Determine the [X, Y] coordinate at the center of the cell enclosing the given text.  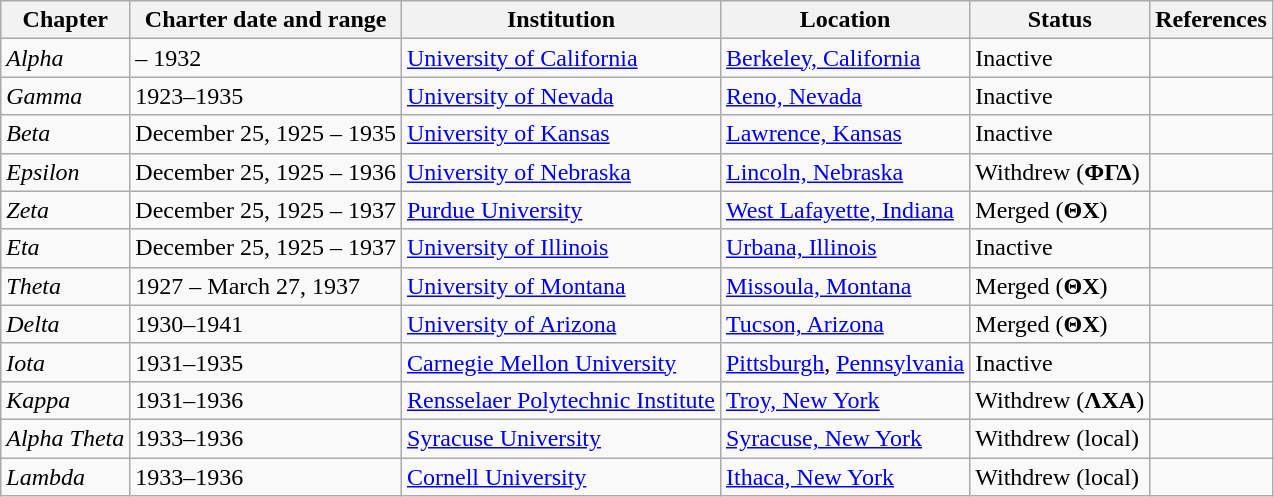
University of Montana [560, 286]
Ithaca, New York [844, 477]
West Lafayette, Indiana [844, 210]
University of Nevada [560, 96]
References [1212, 20]
1931–1936 [266, 400]
1930–1941 [266, 324]
Eta [66, 248]
Beta [66, 134]
Berkeley, California [844, 58]
Status [1060, 20]
Carnegie Mellon University [560, 362]
Charter date and range [266, 20]
Rensselaer Polytechnic Institute [560, 400]
University of Nebraska [560, 172]
Purdue University [560, 210]
Kappa [66, 400]
1923–1935 [266, 96]
Urbana, Illinois [844, 248]
University of Kansas [560, 134]
Theta [66, 286]
Missoula, Montana [844, 286]
December 25, 1925 – 1936 [266, 172]
Pittsburgh, Pennsylvania [844, 362]
Lincoln, Nebraska [844, 172]
Alpha Theta [66, 438]
Lambda [66, 477]
Lawrence, Kansas [844, 134]
Epsilon [66, 172]
Syracuse, New York [844, 438]
December 25, 1925 – 1935 [266, 134]
1931–1935 [266, 362]
Syracuse University [560, 438]
Zeta [66, 210]
Troy, New York [844, 400]
Tucson, Arizona [844, 324]
University of Arizona [560, 324]
Alpha [66, 58]
Delta [66, 324]
Iota [66, 362]
Reno, Nevada [844, 96]
Withdrew (ΦΓΔ) [1060, 172]
– 1932 [266, 58]
University of California [560, 58]
Cornell University [560, 477]
Withdrew (ΛΧΑ) [1060, 400]
Gamma [66, 96]
1927 – March 27, 1937 [266, 286]
Location [844, 20]
Institution [560, 20]
University of Illinois [560, 248]
Chapter [66, 20]
